Capture the cell that displays the provided text and extract its [x, y] central coordinate. 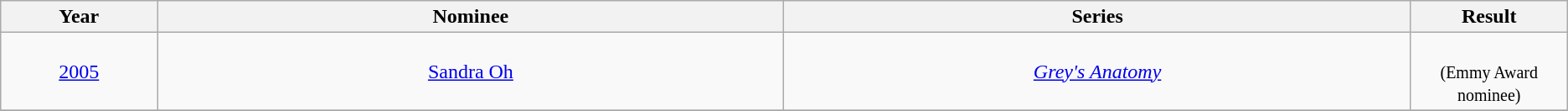
Series [1097, 17]
Result [1489, 17]
2005 [79, 71]
(Emmy Award nominee) [1489, 71]
Year [79, 17]
Grey's Anatomy [1097, 71]
Nominee [471, 17]
Sandra Oh [471, 71]
